Determine the [x, y] coordinate at the center of the cell enclosing the given text.  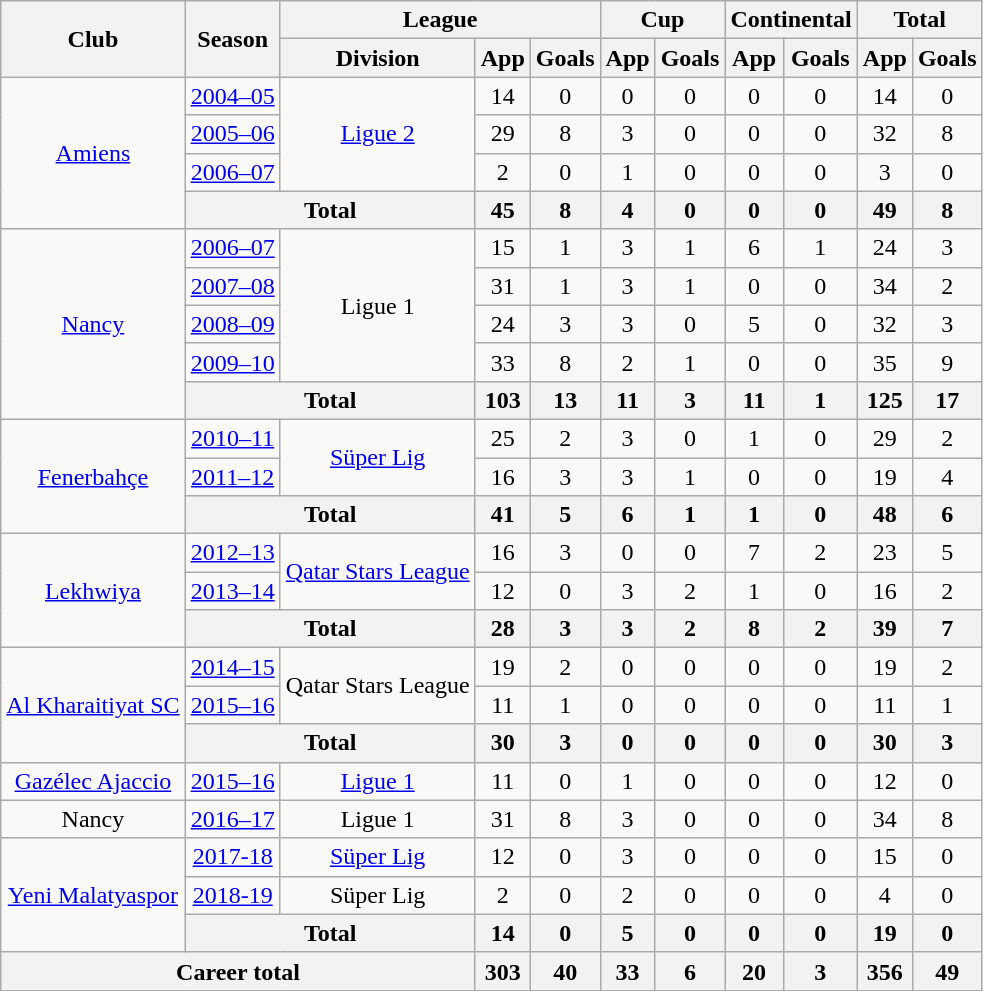
Continental [791, 20]
Lekhwiya [93, 591]
2004–05 [232, 96]
Club [93, 39]
356 [884, 971]
35 [884, 362]
Division [378, 58]
Yeni Malatyaspor [93, 895]
13 [565, 400]
2013–14 [232, 591]
2009–10 [232, 362]
25 [502, 438]
Al Kharaitiyat SC [93, 705]
103 [502, 400]
303 [502, 971]
2008–09 [232, 324]
Gazélec Ajaccio [93, 781]
17 [947, 400]
2005–06 [232, 134]
39 [884, 629]
League [440, 20]
2011–12 [232, 477]
2016–17 [232, 819]
23 [884, 553]
2017-18 [232, 857]
Career total [238, 971]
41 [502, 515]
40 [565, 971]
2010–11 [232, 438]
20 [754, 971]
Amiens [93, 153]
28 [502, 629]
2012–13 [232, 553]
2007–08 [232, 286]
9 [947, 362]
Season [232, 39]
Cup [662, 20]
48 [884, 515]
45 [502, 210]
2014–15 [232, 667]
Fenerbahçe [93, 476]
2018-19 [232, 895]
125 [884, 400]
Ligue 2 [378, 134]
